For the text-containing cell, return its midpoint in (X, Y) coordinate format. 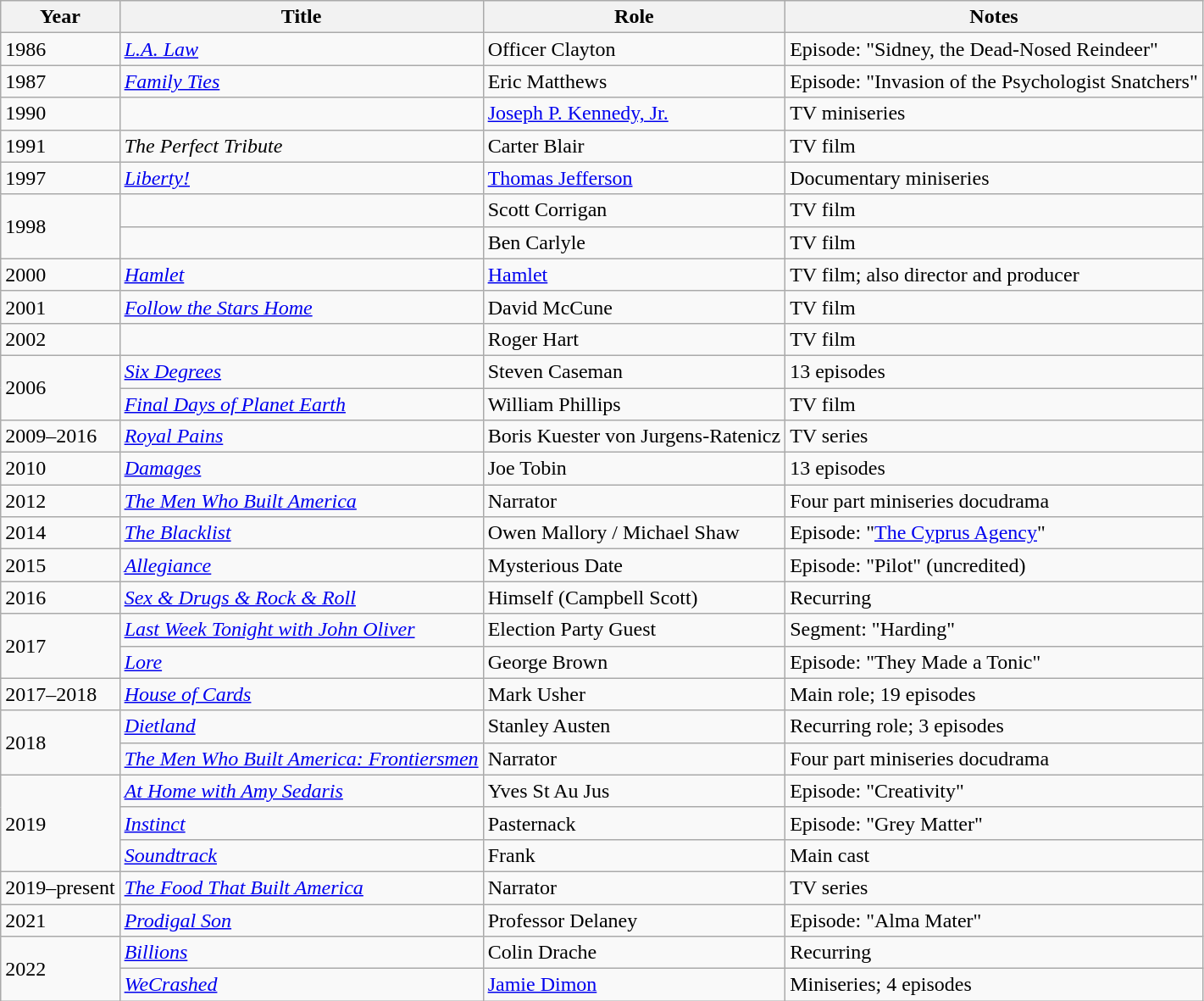
2002 (60, 339)
2019 (60, 823)
Episode: "Grey Matter" (995, 823)
Miniseries; 4 episodes (995, 985)
2016 (60, 598)
Episode: "They Made a Tonic" (995, 662)
Joe Tobin (634, 469)
TV miniseries (995, 114)
Colin Drache (634, 953)
Episode: "Pilot" (uncredited) (995, 565)
Episode: "Sidney, the Dead-Nosed Reindeer" (995, 49)
Billions (302, 953)
Follow the Stars Home (302, 307)
House of Cards (302, 694)
Damages (302, 469)
Role (634, 17)
Thomas Jefferson (634, 178)
Election Party Guest (634, 630)
Ben Carlyle (634, 242)
Prodigal Son (302, 920)
Carter Blair (634, 146)
Last Week Tonight with John Oliver (302, 630)
The Food That Built America (302, 887)
Title (302, 17)
The Blacklist (302, 533)
George Brown (634, 662)
TV film; also director and producer (995, 275)
Family Ties (302, 81)
2022 (60, 969)
Documentary miniseries (995, 178)
Scott Corrigan (634, 210)
Year (60, 17)
Episode: "Creativity" (995, 791)
Main cast (995, 855)
1997 (60, 178)
Professor Delaney (634, 920)
Roger Hart (634, 339)
Recurring role; 3 episodes (995, 726)
Mark Usher (634, 694)
2010 (60, 469)
Pasternack (634, 823)
William Phillips (634, 404)
Episode: "The Cyprus Agency" (995, 533)
Yves St Au Jus (634, 791)
Episode: "Invasion of the Psychologist Snatchers" (995, 81)
Himself (Campbell Scott) (634, 598)
Mysterious Date (634, 565)
Six Degrees (302, 371)
1998 (60, 226)
2006 (60, 387)
Boris Kuester von Jurgens-Ratenicz (634, 437)
Lore (302, 662)
Main role; 19 episodes (995, 694)
2017 (60, 646)
At Home with Amy Sedaris (302, 791)
Allegiance (302, 565)
1986 (60, 49)
WeCrashed (302, 985)
Joseph P. Kennedy, Jr. (634, 114)
David McCune (634, 307)
2021 (60, 920)
1991 (60, 146)
1987 (60, 81)
The Men Who Built America: Frontiersmen (302, 759)
2012 (60, 501)
Notes (995, 17)
Liberty! (302, 178)
Steven Caseman (634, 371)
1990 (60, 114)
Frank (634, 855)
Royal Pains (302, 437)
Owen Mallory / Michael Shaw (634, 533)
Officer Clayton (634, 49)
2000 (60, 275)
2001 (60, 307)
2014 (60, 533)
2015 (60, 565)
Final Days of Planet Earth (302, 404)
Jamie Dimon (634, 985)
Soundtrack (302, 855)
Stanley Austen (634, 726)
2018 (60, 742)
Instinct (302, 823)
2017–2018 (60, 694)
The Perfect Tribute (302, 146)
The Men Who Built America (302, 501)
Sex & Drugs & Rock & Roll (302, 598)
Segment: "Harding" (995, 630)
Dietland (302, 726)
2009–2016 (60, 437)
L.A. Law (302, 49)
Eric Matthews (634, 81)
2019–present (60, 887)
Episode: "Alma Mater" (995, 920)
